Identify which cell holds the provided text, then report its (X, Y) central coordinate. 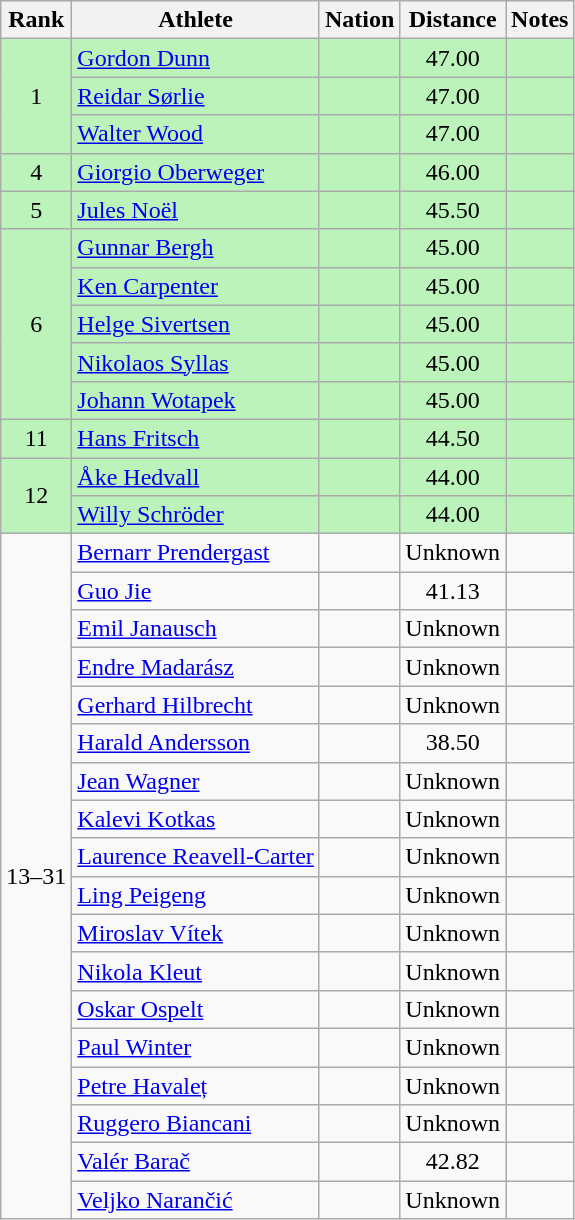
6 (36, 324)
13–31 (36, 876)
Reidar Sørlie (196, 96)
Hans Fritsch (196, 438)
Valér Barač (196, 1162)
Paul Winter (196, 1047)
1 (36, 96)
Guo Jie (196, 591)
Emil Janausch (196, 629)
Johann Wotapek (196, 400)
44.50 (453, 438)
Åke Hedvall (196, 477)
46.00 (453, 172)
Nation (359, 20)
Laurence Reavell-Carter (196, 857)
11 (36, 438)
Gunnar Bergh (196, 248)
Athlete (196, 20)
Helge Sivertsen (196, 324)
Rank (36, 20)
Jean Wagner (196, 781)
12 (36, 496)
Ruggero Biancani (196, 1124)
Ken Carpenter (196, 286)
Notes (540, 20)
Walter Wood (196, 134)
Giorgio Oberweger (196, 172)
Gordon Dunn (196, 58)
Kalevi Kotkas (196, 819)
Harald Andersson (196, 743)
45.50 (453, 210)
Veljko Narančić (196, 1200)
38.50 (453, 743)
Nikolaos Syllas (196, 362)
Miroslav Vítek (196, 933)
41.13 (453, 591)
Endre Madarász (196, 667)
Petre Havaleț (196, 1085)
Gerhard Hilbrecht (196, 705)
Nikola Kleut (196, 971)
Oskar Ospelt (196, 1009)
42.82 (453, 1162)
4 (36, 172)
Distance (453, 20)
5 (36, 210)
Ling Peigeng (196, 895)
Willy Schröder (196, 515)
Jules Noël (196, 210)
Bernarr Prendergast (196, 553)
